Capture the cell that displays the provided text and extract its [X, Y] central coordinate. 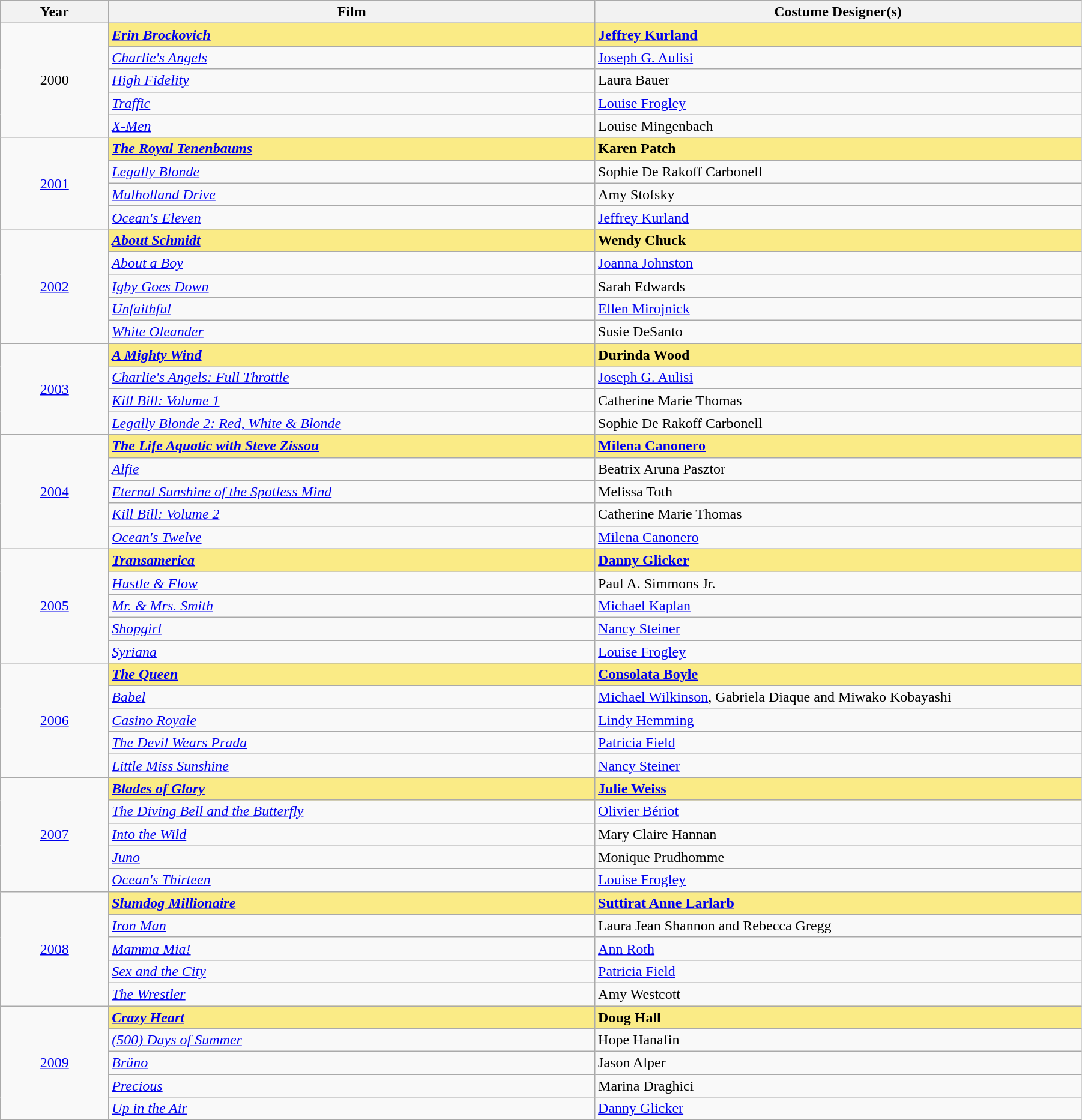
Ocean's Thirteen [352, 880]
High Fidelity [352, 80]
The Royal Tenenbaums [352, 149]
Susie DeSanto [838, 332]
About Schmidt [352, 240]
Eternal Sunshine of the Spotless Mind [352, 492]
Karen Patch [838, 149]
Precious [352, 1086]
2001 [55, 183]
2006 [55, 720]
White Oleander [352, 332]
The Devil Wears Prada [352, 743]
A Mighty Wind [352, 355]
Mamma Mia! [352, 948]
The Diving Bell and the Butterfly [352, 811]
2002 [55, 286]
Durinda Wood [838, 355]
Syriana [352, 651]
Michael Wilkinson, Gabriela Diaque and Miwako Kobayashi [838, 697]
Doug Hall [838, 1017]
The Life Aquatic with Steve Zissou [352, 446]
Sarah Edwards [838, 286]
Brüno [352, 1063]
Marina Draghici [838, 1086]
Hope Hanafin [838, 1040]
X-Men [352, 126]
Beatrix Aruna Pasztor [838, 469]
Mary Claire Hannan [838, 834]
Crazy Heart [352, 1017]
2003 [55, 389]
(500) Days of Summer [352, 1040]
2004 [55, 492]
Charlie's Angels [352, 58]
Year [55, 12]
Charlie's Angels: Full Throttle [352, 378]
Traffic [352, 103]
Transamerica [352, 560]
The Queen [352, 675]
Mulholland Drive [352, 194]
Slumdog Millionaire [352, 903]
Olivier Bériot [838, 811]
Kill Bill: Volume 1 [352, 400]
Legally Blonde [352, 172]
Iron Man [352, 926]
Mr. & Mrs. Smith [352, 606]
Casino Royale [352, 720]
Unfaithful [352, 309]
Amy Stofsky [838, 194]
Blades of Glory [352, 789]
Ann Roth [838, 948]
Melissa Toth [838, 492]
Kill Bill: Volume 2 [352, 514]
Shopgirl [352, 628]
Legally Blonde 2: Red, White & Blonde [352, 423]
Ellen Mirojnick [838, 309]
2008 [55, 948]
Babel [352, 697]
Sex and the City [352, 971]
Louise Mingenbach [838, 126]
Laura Jean Shannon and Rebecca Gregg [838, 926]
Julie Weiss [838, 789]
Little Miss Sunshine [352, 766]
2000 [55, 80]
Film [352, 12]
Suttirat Anne Larlarb [838, 903]
Joanna Johnston [838, 263]
Paul A. Simmons Jr. [838, 583]
2007 [55, 834]
About a Boy [352, 263]
2005 [55, 606]
Monique Prudhomme [838, 857]
Laura Bauer [838, 80]
Michael Kaplan [838, 606]
Consolata Boyle [838, 675]
Up in the Air [352, 1109]
Ocean's Twelve [352, 537]
Jason Alper [838, 1063]
The Wrestler [352, 994]
Juno [352, 857]
Lindy Hemming [838, 720]
Alfie [352, 469]
Ocean's Eleven [352, 217]
2009 [55, 1063]
Wendy Chuck [838, 240]
Igby Goes Down [352, 286]
Amy Westcott [838, 994]
Hustle & Flow [352, 583]
Costume Designer(s) [838, 12]
Into the Wild [352, 834]
Erin Brockovich [352, 35]
